From the cell containing the given text, extract its center point as [X, Y] coordinate. 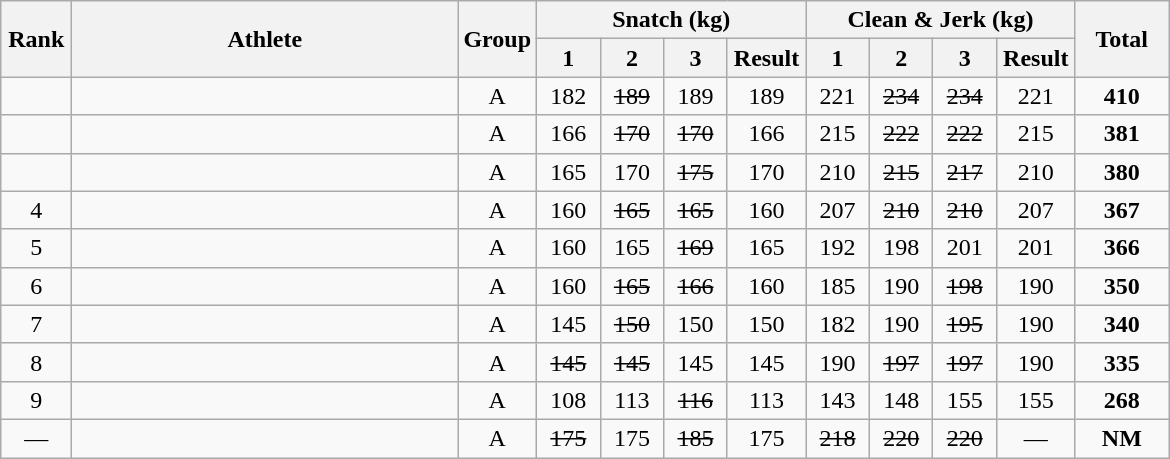
340 [1122, 324]
381 [1122, 134]
Snatch (kg) [672, 20]
8 [36, 362]
4 [36, 210]
Rank [36, 39]
143 [838, 400]
Group [498, 39]
380 [1122, 172]
192 [838, 248]
NM [1122, 438]
Clean & Jerk (kg) [940, 20]
Total [1122, 39]
5 [36, 248]
335 [1122, 362]
7 [36, 324]
366 [1122, 248]
217 [965, 172]
Athlete [265, 39]
148 [901, 400]
116 [696, 400]
9 [36, 400]
108 [569, 400]
367 [1122, 210]
268 [1122, 400]
169 [696, 248]
410 [1122, 96]
6 [36, 286]
195 [965, 324]
218 [838, 438]
350 [1122, 286]
